Determine the (x, y) coordinate at the center of the cell enclosing the given text.  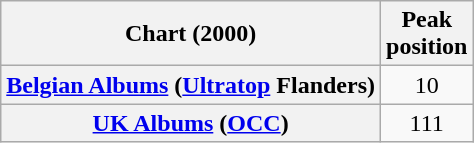
Chart (2000) (191, 34)
10 (427, 85)
Belgian Albums (Ultratop Flanders) (191, 85)
UK Albums (OCC) (191, 123)
Peakposition (427, 34)
111 (427, 123)
